Detect which cell encompasses the target text, then output its [X, Y] center coordinate. 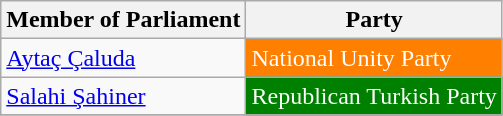
Salahi Şahiner [124, 96]
Republican Turkish Party [374, 96]
Aytaç Çaluda [124, 58]
National Unity Party [374, 58]
Party [374, 20]
Member of Parliament [124, 20]
